Scan for the cell matching the given text and deliver its (X, Y) coordinate at center. 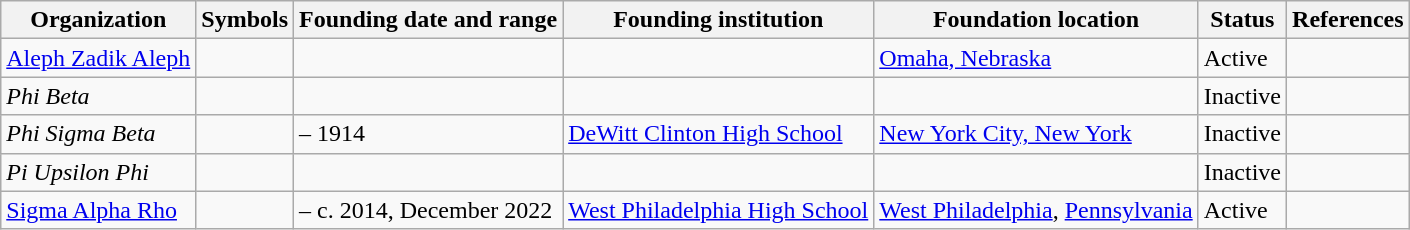
– 1914 (428, 134)
DeWitt Clinton High School (718, 134)
West Philadelphia, Pennsylvania (1036, 210)
Sigma Alpha Rho (98, 210)
Founding date and range (428, 20)
Foundation location (1036, 20)
New York City, New York (1036, 134)
Organization (98, 20)
Phi Sigma Beta (98, 134)
Founding institution (718, 20)
References (1348, 20)
– c. 2014, December 2022 (428, 210)
West Philadelphia High School (718, 210)
Status (1242, 20)
Aleph Zadik Aleph (98, 58)
Symbols (245, 20)
Pi Upsilon Phi (98, 172)
Phi Beta (98, 96)
Omaha, Nebraska (1036, 58)
